Pinpoint the cell where the given text exists, returning its [x, y] midpoint coordinate. 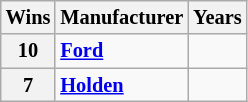
Wins [28, 17]
7 [28, 85]
Years [217, 17]
Ford [122, 51]
Manufacturer [122, 17]
10 [28, 51]
Holden [122, 85]
